Extract the [x, y] coordinate from the center of the cell holding the provided text.  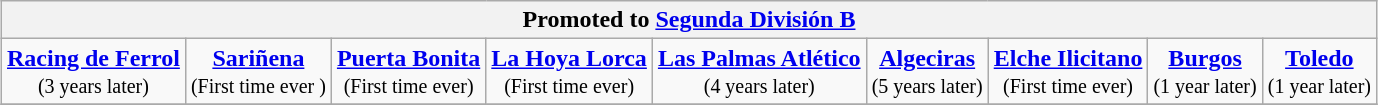
La Hoya Lorca(First time ever) [570, 72]
Algeciras(5 years later) [927, 72]
Toledo(1 year later) [1319, 72]
Elche Ilicitano(First time ever) [1068, 72]
Sariñena(First time ever ) [258, 72]
Promoted to Segunda División B [688, 20]
Puerta Bonita(First time ever) [408, 72]
Burgos(1 year later) [1205, 72]
Las Palmas Atlético(4 years later) [759, 72]
Racing de Ferrol(3 years later) [93, 72]
